Return the (x, y) coordinate for the center point of the cell that contains the specified text.  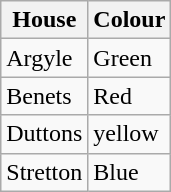
Red (130, 96)
Benets (44, 96)
House (44, 20)
Argyle (44, 58)
Blue (130, 172)
Stretton (44, 172)
Duttons (44, 134)
Green (130, 58)
Colour (130, 20)
yellow (130, 134)
